Return (x, y) of the center of cell containing provided text 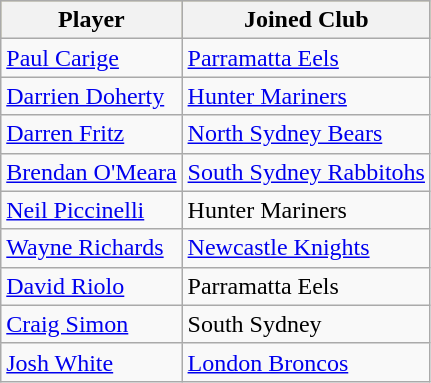
Paul Carige (92, 58)
David Riolo (92, 286)
Newcastle Knights (306, 248)
Brendan O'Meara (92, 172)
Wayne Richards (92, 248)
Joined Club (306, 20)
South Sydney Rabbitohs (306, 172)
London Broncos (306, 362)
North Sydney Bears (306, 134)
Darren Fritz (92, 134)
Neil Piccinelli (92, 210)
Craig Simon (92, 324)
Darrien Doherty (92, 96)
Josh White (92, 362)
Player (92, 20)
South Sydney (306, 324)
